Locate the cell with the specified text and output its (X, Y) center coordinate. 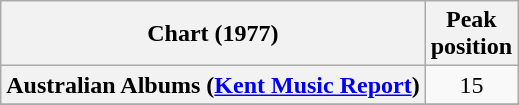
Chart (1977) (213, 34)
Australian Albums (Kent Music Report) (213, 85)
15 (471, 85)
Peakposition (471, 34)
